From the cell containing the given text, extract its center point as (X, Y) coordinate. 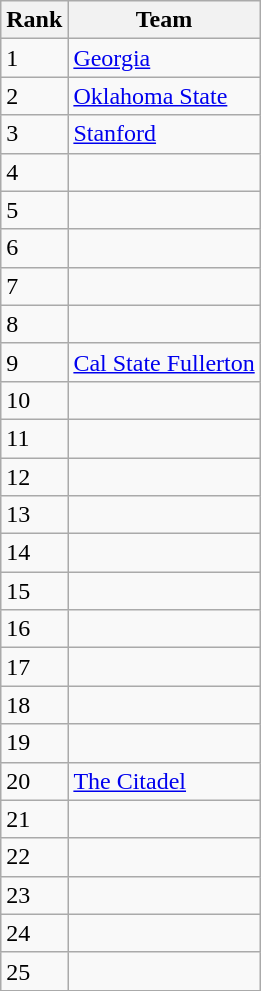
17 (34, 667)
24 (34, 933)
8 (34, 324)
6 (34, 248)
18 (34, 705)
5 (34, 210)
Team (164, 20)
1 (34, 58)
22 (34, 857)
3 (34, 134)
Cal State Fullerton (164, 362)
Oklahoma State (164, 96)
4 (34, 172)
14 (34, 553)
23 (34, 895)
7 (34, 286)
9 (34, 362)
21 (34, 819)
12 (34, 477)
2 (34, 96)
19 (34, 743)
25 (34, 971)
20 (34, 781)
16 (34, 629)
Rank (34, 20)
Georgia (164, 58)
10 (34, 400)
Stanford (164, 134)
11 (34, 438)
13 (34, 515)
15 (34, 591)
The Citadel (164, 781)
